Search for the cell housing the specified text and yield its [X, Y] center coordinate. 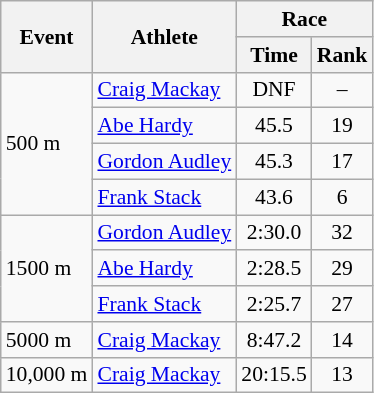
Race [304, 19]
29 [342, 269]
13 [342, 375]
Event [47, 36]
45.3 [274, 162]
500 m [47, 143]
2:25.7 [274, 304]
43.6 [274, 197]
19 [342, 126]
2:28.5 [274, 269]
20:15.5 [274, 375]
5000 m [47, 340]
32 [342, 233]
– [342, 90]
17 [342, 162]
DNF [274, 90]
Time [274, 55]
14 [342, 340]
27 [342, 304]
8:47.2 [274, 340]
45.5 [274, 126]
10,000 m [47, 375]
Rank [342, 55]
Athlete [164, 36]
1500 m [47, 268]
2:30.0 [274, 233]
6 [342, 197]
